Extract the (x, y) coordinate from the center of the cell holding the provided text.  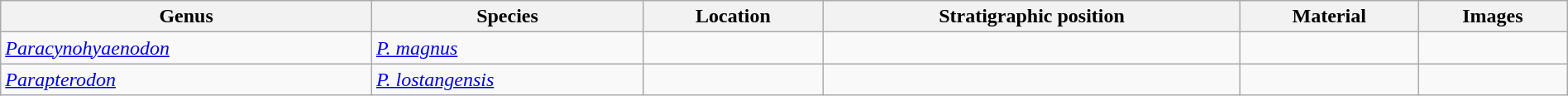
Paracynohyaenodon (187, 48)
Species (507, 17)
Genus (187, 17)
Stratigraphic position (1032, 17)
P. lostangensis (507, 79)
Material (1330, 17)
P. magnus (507, 48)
Parapterodon (187, 79)
Images (1494, 17)
Location (734, 17)
